Capture the cell that displays the provided text and extract its (X, Y) central coordinate. 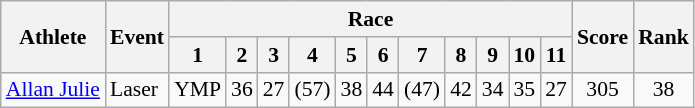
Laser (137, 90)
4 (312, 55)
3 (274, 55)
7 (422, 55)
8 (461, 55)
9 (493, 55)
305 (602, 90)
(47) (422, 90)
35 (524, 90)
6 (383, 55)
34 (493, 90)
36 (242, 90)
2 (242, 55)
5 (352, 55)
Athlete (53, 36)
Rank (664, 36)
Allan Julie (53, 90)
42 (461, 90)
Score (602, 36)
10 (524, 55)
1 (198, 55)
44 (383, 90)
(57) (312, 90)
YMP (198, 90)
Race (370, 19)
Event (137, 36)
11 (556, 55)
